Return the (X, Y) coordinate for the center point of the cell that contains the specified text.  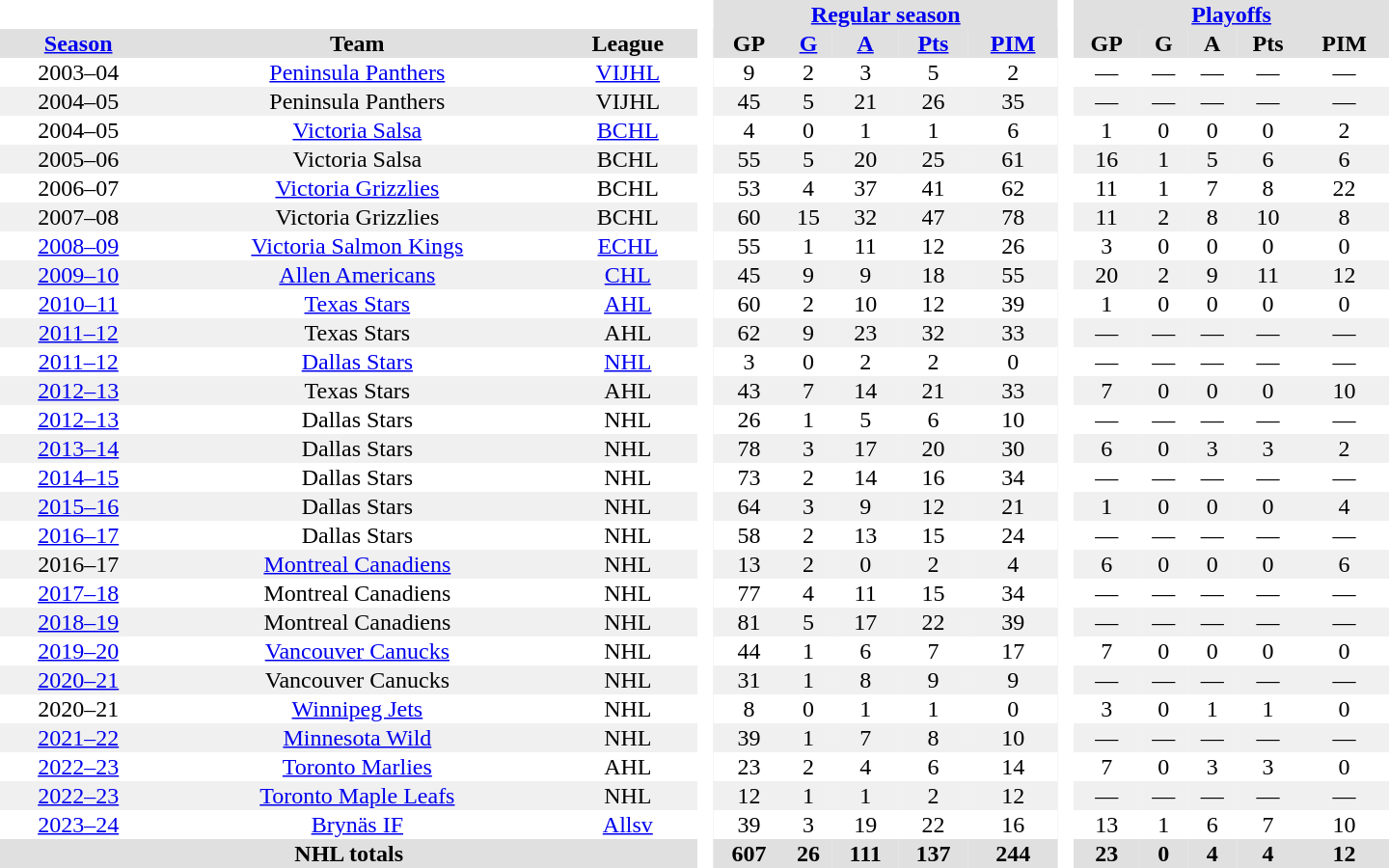
Toronto Maple Leafs (357, 796)
2017–18 (78, 593)
NHL totals (349, 854)
31 (749, 680)
58 (749, 535)
2007–08 (78, 217)
244 (1013, 854)
2010–11 (78, 304)
81 (749, 622)
25 (934, 159)
Toronto Marlies (357, 767)
2003–04 (78, 72)
77 (749, 593)
35 (1013, 101)
Playoffs (1231, 14)
League (627, 43)
61 (1013, 159)
2008–09 (78, 246)
2005–06 (78, 159)
Brynäs IF (357, 825)
ECHL (627, 246)
2013–14 (78, 448)
Regular season (885, 14)
2014–15 (78, 477)
Minnesota Wild (357, 738)
Season (78, 43)
47 (934, 217)
2015–16 (78, 506)
2021–22 (78, 738)
Allen Americans (357, 275)
64 (749, 506)
2018–19 (78, 622)
24 (1013, 535)
18 (934, 275)
2019–20 (78, 651)
Allsv (627, 825)
CHL (627, 275)
37 (865, 188)
30 (1013, 448)
2006–07 (78, 188)
111 (865, 854)
2023–24 (78, 825)
53 (749, 188)
137 (934, 854)
2009–10 (78, 275)
19 (865, 825)
41 (934, 188)
607 (749, 854)
Winnipeg Jets (357, 709)
44 (749, 651)
Victoria Salmon Kings (357, 246)
Team (357, 43)
43 (749, 391)
73 (749, 477)
